Output the (x, y) coordinate of the center of the cell containing the given text.  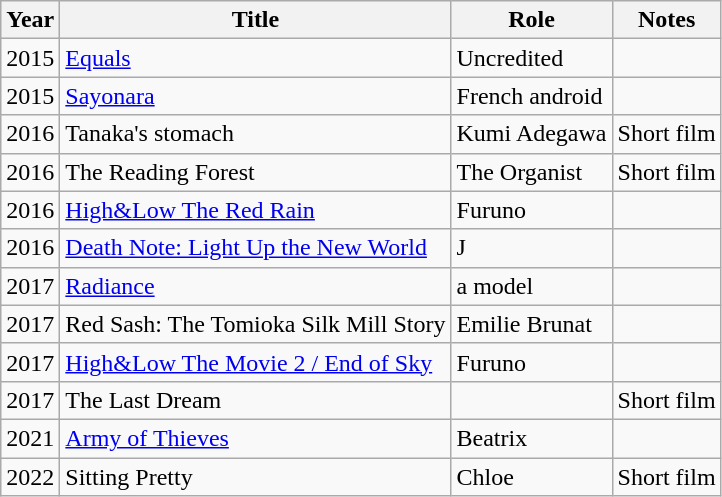
Red Sash: The Tomioka Silk Mill Story (256, 324)
The Organist (532, 172)
Emilie Brunat (532, 324)
Death Note: Light Up the New World (256, 248)
Title (256, 20)
2021 (30, 438)
2022 (30, 477)
Kumi Adegawa (532, 134)
High&Low The Red Rain (256, 210)
a model (532, 286)
Notes (666, 20)
Sayonara (256, 96)
Equals (256, 58)
Beatrix (532, 438)
The Reading Forest (256, 172)
Role (532, 20)
Year (30, 20)
Radiance (256, 286)
Army of Thieves (256, 438)
Tanaka's stomach (256, 134)
J (532, 248)
The Last Dream (256, 400)
French android (532, 96)
Sitting Pretty (256, 477)
Uncredited (532, 58)
High&Low The Movie 2 / End of Sky (256, 362)
Chloe (532, 477)
